Pinpoint the cell where the given text exists, returning its (X, Y) midpoint coordinate. 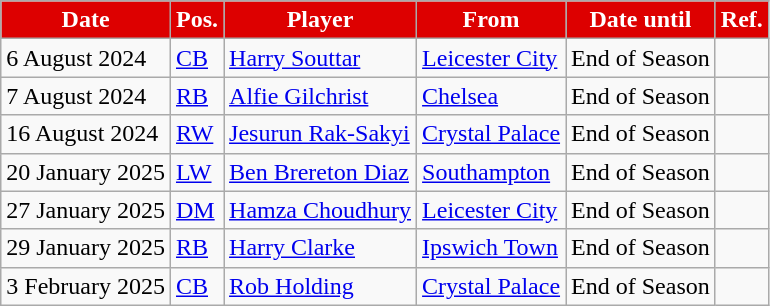
Jesurun Rak-Sakyi (320, 134)
Ipswich Town (492, 248)
29 January 2025 (86, 248)
LW (196, 172)
20 January 2025 (86, 172)
27 January 2025 (86, 210)
Ben Brereton Diaz (320, 172)
Date until (641, 20)
From (492, 20)
6 August 2024 (86, 58)
16 August 2024 (86, 134)
Ref. (742, 20)
7 August 2024 (86, 96)
Rob Holding (320, 286)
DM (196, 210)
Date (86, 20)
RW (196, 134)
Harry Clarke (320, 248)
Chelsea (492, 96)
Player (320, 20)
Harry Souttar (320, 58)
Alfie Gilchrist (320, 96)
Southampton (492, 172)
Hamza Choudhury (320, 210)
Pos. (196, 20)
3 February 2025 (86, 286)
